Scan for the cell matching the given text and deliver its (X, Y) coordinate at center. 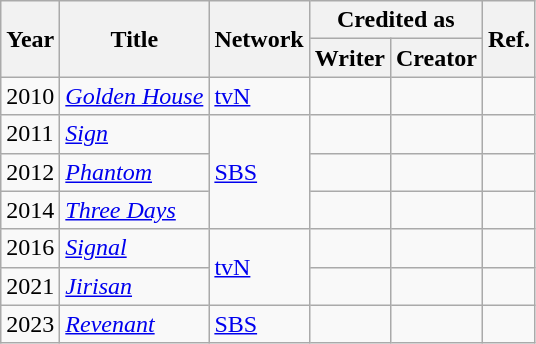
Network (259, 39)
Writer (350, 58)
2023 (30, 324)
2021 (30, 286)
2011 (30, 134)
Signal (134, 248)
Title (134, 39)
2016 (30, 248)
2014 (30, 210)
Creator (436, 58)
Revenant (134, 324)
Phantom (134, 172)
Jirisan (134, 286)
Ref. (508, 39)
Sign (134, 134)
2012 (30, 172)
Golden House (134, 96)
Credited as (396, 20)
2010 (30, 96)
Year (30, 39)
Three Days (134, 210)
